Determine the (X, Y) coordinate at the center of the cell enclosing the given text.  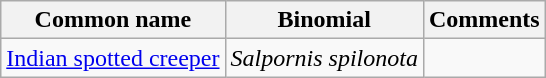
Common name (113, 20)
Comments (484, 20)
Binomial (324, 20)
Indian spotted creeper (113, 58)
Salpornis spilonota (324, 58)
